Search for the cell housing the specified text and yield its [X, Y] center coordinate. 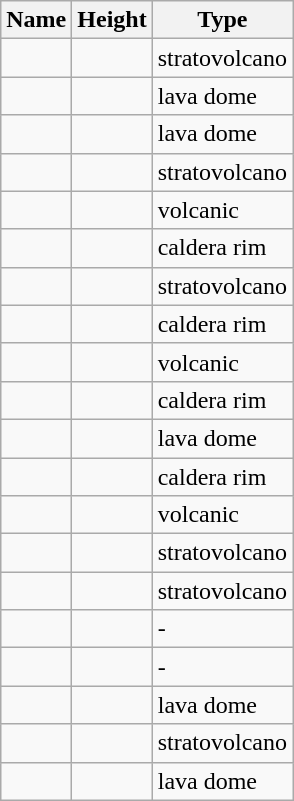
Height [112, 20]
Name [36, 20]
Type [222, 20]
